Return the (x, y) coordinate for the center point of the cell that contains the specified text.  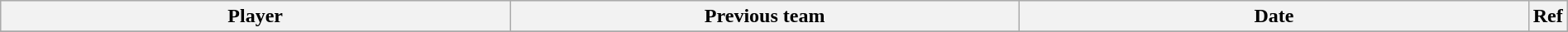
Previous team (765, 16)
Ref (1548, 16)
Date (1274, 16)
Player (256, 16)
